Capture the cell that displays the provided text and extract its [x, y] central coordinate. 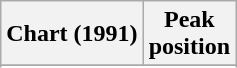
Chart (1991) [72, 34]
Peakposition [189, 34]
